Locate the cell with the specified text and output its (x, y) center coordinate. 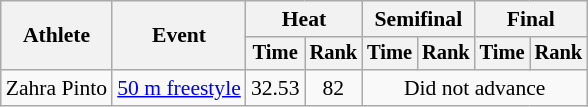
Final (531, 19)
Heat (304, 19)
32.53 (276, 88)
Zahra Pinto (56, 88)
50 m freestyle (179, 88)
Semifinal (418, 19)
Event (179, 36)
82 (334, 88)
Athlete (56, 36)
Did not advance (474, 88)
